Detect which cell encompasses the target text, then output its (x, y) center coordinate. 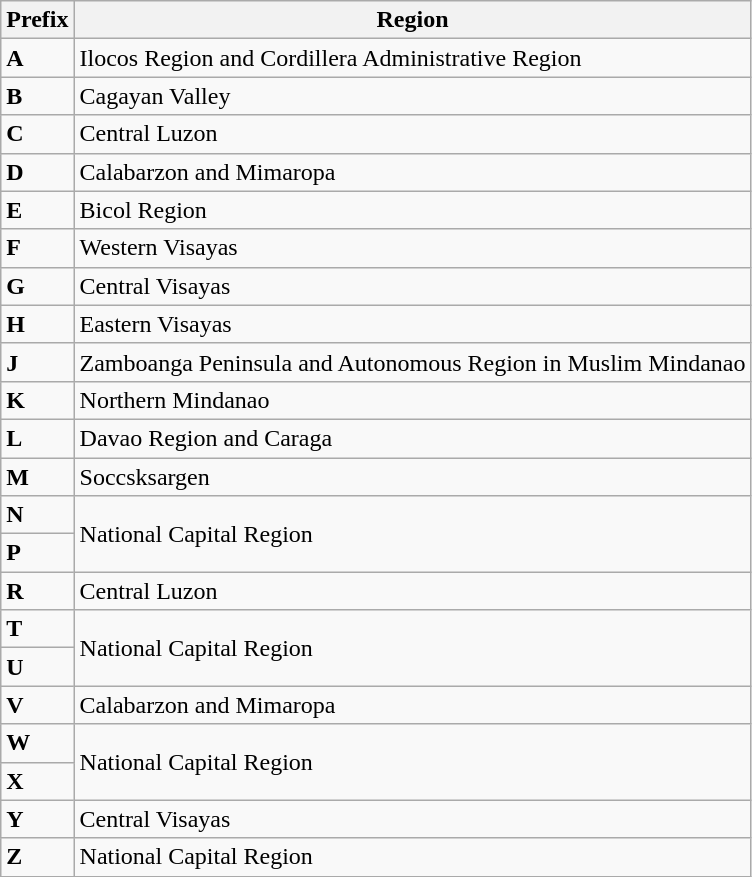
Bicol Region (412, 210)
M (38, 477)
Z (38, 857)
R (38, 591)
Northern Mindanao (412, 400)
X (38, 781)
Western Visayas (412, 248)
Zamboanga Peninsula and Autonomous Region in Muslim Mindanao (412, 362)
B (38, 96)
E (38, 210)
G (38, 286)
Ilocos Region and Cordillera Administrative Region (412, 58)
J (38, 362)
P (38, 553)
V (38, 705)
D (38, 172)
L (38, 438)
Eastern Visayas (412, 324)
A (38, 58)
T (38, 629)
Prefix (38, 20)
Davao Region and Caraga (412, 438)
Soccsksargen (412, 477)
K (38, 400)
Cagayan Valley (412, 96)
W (38, 743)
Y (38, 819)
U (38, 667)
C (38, 134)
N (38, 515)
Region (412, 20)
H (38, 324)
F (38, 248)
